Identify which cell holds the provided text, then report its (X, Y) central coordinate. 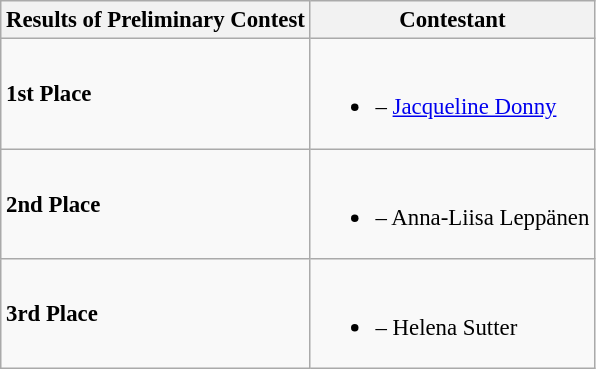
Contestant (452, 20)
1st Place (156, 94)
Results of Preliminary Contest (156, 20)
– Anna-Liisa Leppänen (452, 204)
3rd Place (156, 314)
2nd Place (156, 204)
– Helena Sutter (452, 314)
– Jacqueline Donny (452, 94)
